Scan for the cell matching the given text and deliver its (x, y) coordinate at center. 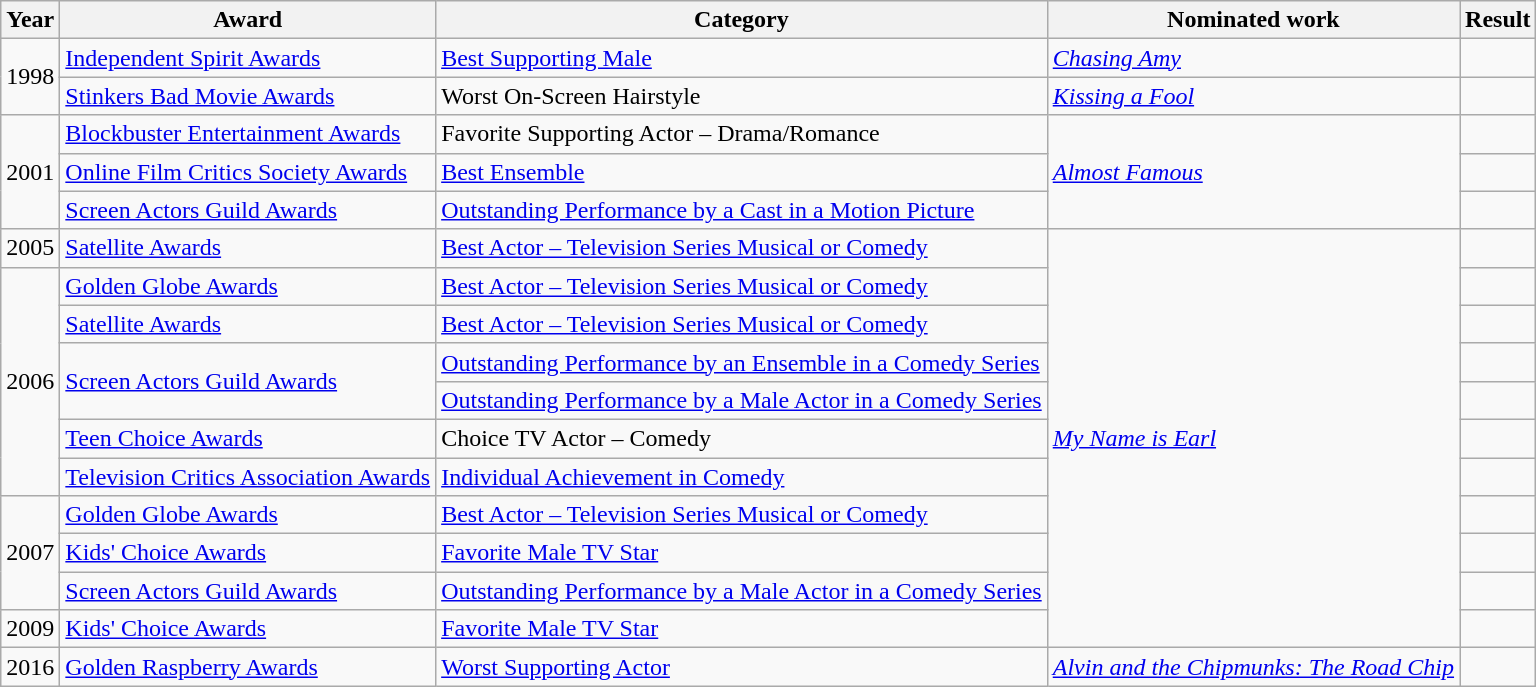
Chasing Amy (1253, 58)
Blockbuster Entertainment Awards (248, 134)
Golden Raspberry Awards (248, 667)
Best Ensemble (742, 172)
2009 (30, 629)
Category (742, 20)
Favorite Supporting Actor – Drama/Romance (742, 134)
Outstanding Performance by an Ensemble in a Comedy Series (742, 362)
Choice TV Actor – Comedy (742, 438)
Award (248, 20)
2006 (30, 381)
Nominated work (1253, 20)
2005 (30, 248)
Independent Spirit Awards (248, 58)
Year (30, 20)
Almost Famous (1253, 172)
1998 (30, 77)
Alvin and the Chipmunks: The Road Chip (1253, 667)
Kissing a Fool (1253, 96)
My Name is Earl (1253, 438)
Individual Achievement in Comedy (742, 477)
Best Supporting Male (742, 58)
Online Film Critics Society Awards (248, 172)
Outstanding Performance by a Cast in a Motion Picture (742, 210)
Television Critics Association Awards (248, 477)
Stinkers Bad Movie Awards (248, 96)
Teen Choice Awards (248, 438)
Result (1498, 20)
Worst On-Screen Hairstyle (742, 96)
Worst Supporting Actor (742, 667)
2001 (30, 172)
2016 (30, 667)
2007 (30, 553)
